Output the [x, y] coordinate of the center of the cell containing the given text.  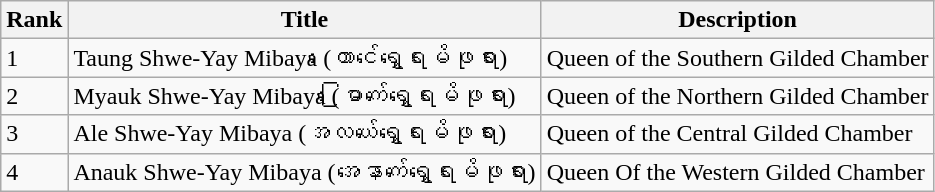
Queen of the Central Gilded Chamber [738, 134]
1 [34, 58]
Taung Shwe-Yay Mibaya (တောင်ရွှေရေးမိဖုရား) [304, 58]
Queen of the Southern Gilded Chamber [738, 58]
Myauk Shwe-Yay Mibaya (မြောက်ရွှေရေးမိဖုရား) [304, 96]
Rank [34, 20]
Ale Shwe-Yay Mibaya (အလယ်ရွှေရေးမိဖုရား) [304, 134]
4 [34, 172]
3 [34, 134]
Anauk Shwe-Yay Mibaya (အနောက်ရွှေရေးမိဖုရား) [304, 172]
2 [34, 96]
Queen Of the Western Gilded Chamber [738, 172]
Title [304, 20]
Queen of the Northern Gilded Chamber [738, 96]
Description [738, 20]
